For the text-containing cell, return its midpoint in [x, y] coordinate format. 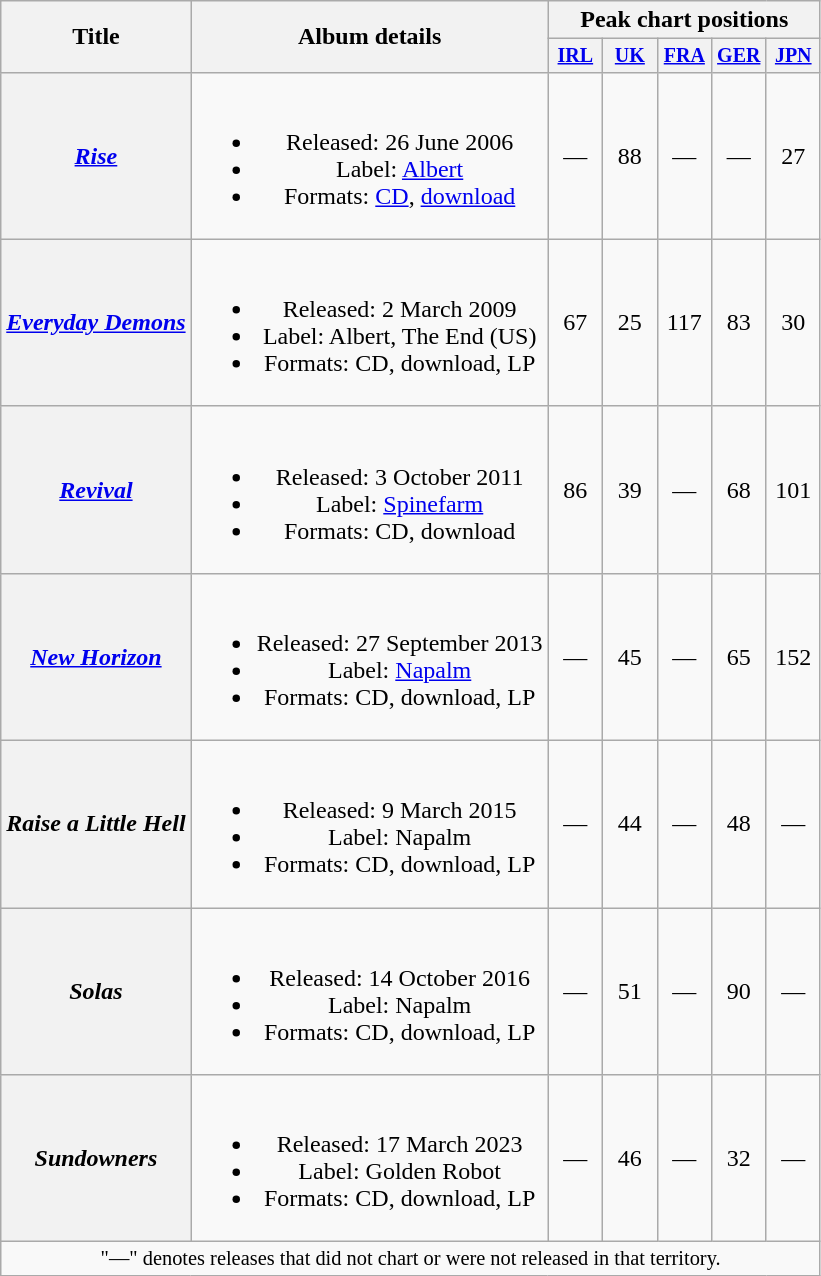
Released: 9 March 2015Label: NapalmFormats: CD, download, LP [370, 824]
152 [793, 656]
88 [630, 156]
Released: 27 September 2013Label: NapalmFormats: CD, download, LP [370, 656]
Album details [370, 37]
Everyday Demons [96, 322]
UK [630, 56]
Sundowners [96, 1158]
Revival [96, 490]
Released: 3 October 2011Label: SpinefarmFormats: CD, download [370, 490]
Raise a Little Hell [96, 824]
Released: 26 June 2006Label: AlbertFormats: CD, download [370, 156]
86 [575, 490]
Rise [96, 156]
Solas [96, 992]
Title [96, 37]
"—" denotes releases that did not chart or were not released in that territory. [411, 1259]
68 [739, 490]
25 [630, 322]
44 [630, 824]
32 [739, 1158]
46 [630, 1158]
65 [739, 656]
New Horizon [96, 656]
GER [739, 56]
39 [630, 490]
90 [739, 992]
Peak chart positions [684, 20]
101 [793, 490]
30 [793, 322]
83 [739, 322]
48 [739, 824]
JPN [793, 56]
45 [630, 656]
67 [575, 322]
IRL [575, 56]
Released: 14 October 2016Label: NapalmFormats: CD, download, LP [370, 992]
Released: 2 March 2009Label: Albert, The End (US)Formats: CD, download, LP [370, 322]
51 [630, 992]
Released: 17 March 2023Label: Golden RobotFormats: CD, download, LP [370, 1158]
117 [684, 322]
27 [793, 156]
FRA [684, 56]
